Search for the cell housing the specified text and yield its (X, Y) center coordinate. 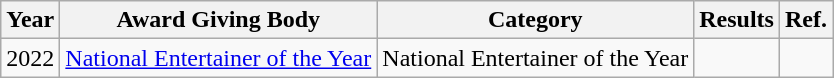
Ref. (806, 20)
Award Giving Body (218, 20)
Results (737, 20)
2022 (30, 58)
Year (30, 20)
Category (536, 20)
